Identify which cell holds the provided text, then report its [x, y] central coordinate. 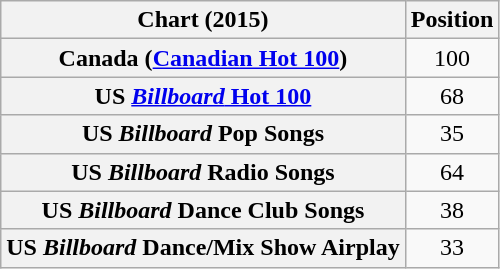
US Billboard Dance Club Songs [203, 210]
33 [452, 248]
US Billboard Radio Songs [203, 172]
38 [452, 210]
68 [452, 96]
Position [452, 20]
US Billboard Pop Songs [203, 134]
100 [452, 58]
US Billboard Hot 100 [203, 96]
Chart (2015) [203, 20]
US Billboard Dance/Mix Show Airplay [203, 248]
64 [452, 172]
35 [452, 134]
Canada (Canadian Hot 100) [203, 58]
